Scan for the cell matching the given text and deliver its (x, y) coordinate at center. 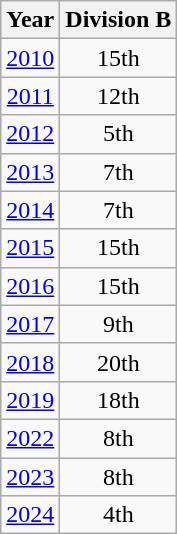
2023 (30, 477)
20th (118, 362)
4th (118, 515)
2014 (30, 210)
Division B (118, 20)
9th (118, 324)
5th (118, 134)
Year (30, 20)
18th (118, 400)
2017 (30, 324)
2011 (30, 96)
2013 (30, 172)
2016 (30, 286)
2015 (30, 248)
2010 (30, 58)
2019 (30, 400)
2022 (30, 438)
2024 (30, 515)
12th (118, 96)
2018 (30, 362)
2012 (30, 134)
